Extract the (x, y) coordinate from the center of the cell holding the provided text.  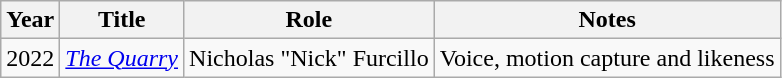
Role (310, 20)
Title (122, 20)
Notes (607, 20)
2022 (30, 58)
Year (30, 20)
Voice, motion capture and likeness (607, 58)
The Quarry (122, 58)
Nicholas "Nick" Furcillo (310, 58)
